For the text-containing cell, return its midpoint in (x, y) coordinate format. 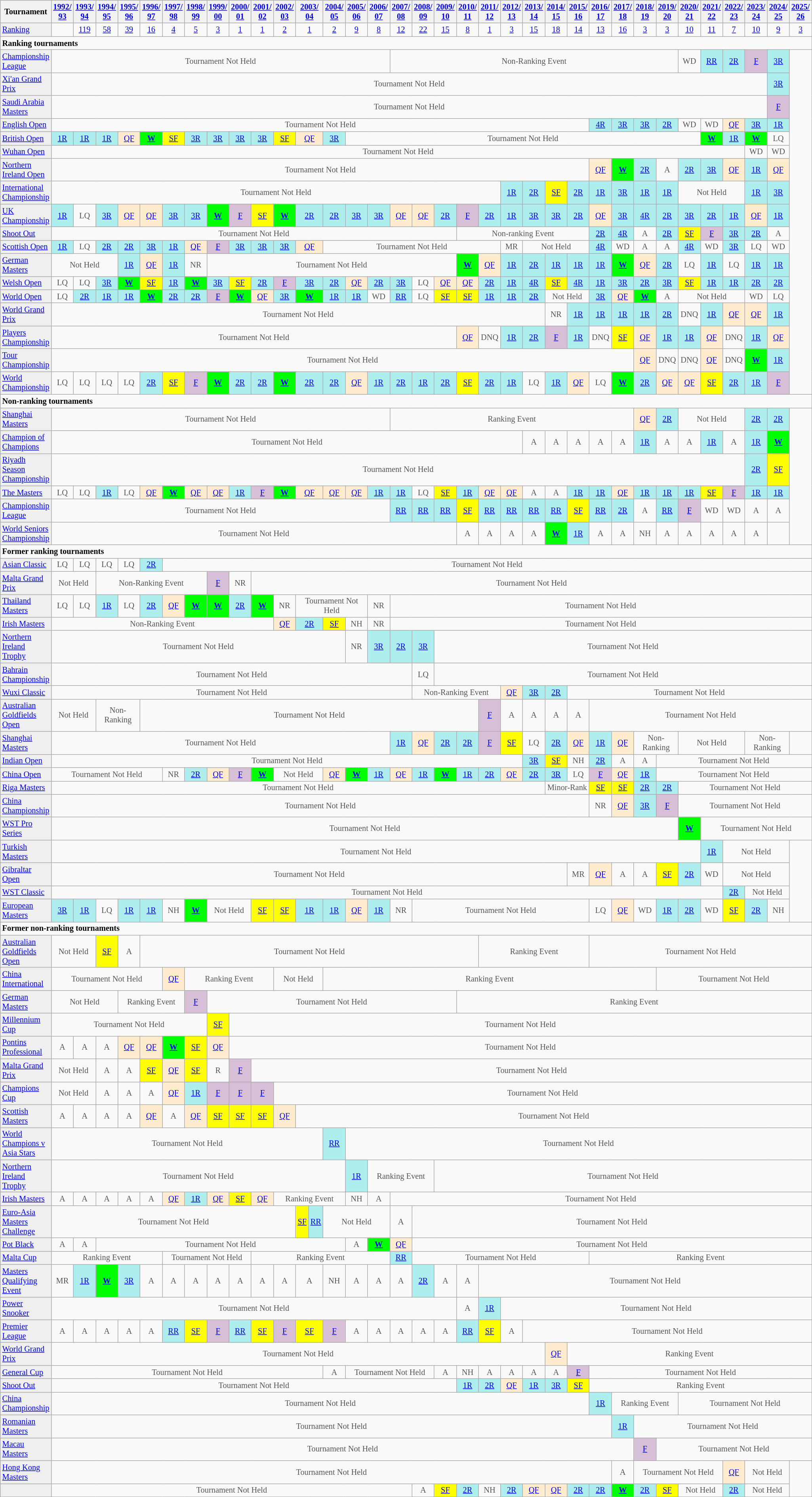
Gibraltar Open (26, 874)
Tournament (26, 11)
2022/23 (734, 11)
World Champions v Asia Stars (26, 1144)
Pontins Professional (26, 1047)
2003/04 (310, 11)
World Seniors Championship (26, 533)
2019/20 (667, 11)
2014/15 (556, 11)
UK Championship (26, 216)
Former non-ranking tournaments (406, 928)
2008/09 (423, 11)
Romanian Masters (26, 1426)
Power Snooker (26, 1308)
Ranking tournaments (406, 43)
12 (401, 30)
Xi'an Grand Prix (26, 84)
European Masters (26, 911)
Scottish Masters (26, 1116)
Wuhan Open (26, 152)
2002/03 (284, 11)
1996/97 (151, 11)
2000/01 (240, 11)
1994/95 (107, 11)
2016/17 (600, 11)
2015/16 (578, 11)
Scottish Open (26, 247)
Asian Classic (26, 565)
18 (556, 30)
2013/14 (534, 11)
2006/07 (379, 11)
China Open (26, 774)
Riyadh Season Championship (26, 470)
1998/99 (196, 11)
Champion of Champions (26, 442)
Premier League (26, 1331)
World Open (26, 296)
4 (173, 30)
Bahrain Championship (26, 674)
WST Classic (26, 892)
7 (734, 30)
Welsh Open (26, 283)
Malta Cup (26, 1258)
2023/24 (756, 11)
Tour Championship (26, 360)
The Masters (26, 493)
2012/13 (512, 11)
Ranking (26, 30)
English Open (26, 125)
39 (129, 30)
Euro-Asia Masters Challenge (26, 1222)
2011/12 (490, 11)
Saudi Arabia Masters (26, 107)
Non-ranking tournaments (406, 401)
Non-ranking Event (523, 233)
2021/22 (712, 11)
2024/25 (778, 11)
Turkish Masters (26, 852)
5 (196, 30)
Thailand Masters (26, 606)
Northern Ireland Open (26, 170)
2009/10 (445, 11)
2005/06 (356, 11)
14 (578, 30)
China International (26, 979)
58 (107, 30)
1997/98 (173, 11)
2004/05 (334, 11)
Indian Open (26, 761)
R (218, 1070)
Pot Black (26, 1245)
British Open (26, 138)
2001/02 (262, 11)
Minor-Rank (567, 788)
Former ranking tournaments (406, 552)
22 (423, 30)
WST Pro Series (26, 829)
Riga Masters (26, 788)
2020/21 (689, 11)
1999/00 (218, 11)
International Championship (26, 193)
Wuxi Classic (26, 692)
1995/96 (129, 11)
119 (84, 30)
2017/18 (623, 11)
World Championship (26, 383)
2025/26 (801, 11)
2007/08 (401, 11)
11 (712, 30)
Hong Kong Masters (26, 1472)
2018/19 (645, 11)
Champions Cup (26, 1093)
1993/94 (84, 11)
Macau Masters (26, 1449)
2010/11 (467, 11)
Millennium Cup (26, 1025)
Players Championship (26, 337)
1992/93 (62, 11)
13 (600, 30)
General Cup (26, 1372)
Masters Qualifying Event (26, 1281)
